Detect which cell encompasses the target text, then output its (X, Y) center coordinate. 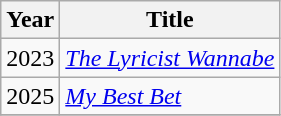
Title (170, 20)
The Lyricist Wannabe (170, 58)
Year (30, 20)
2025 (30, 96)
2023 (30, 58)
My Best Bet (170, 96)
